Identify which cell holds the provided text, then report its (x, y) central coordinate. 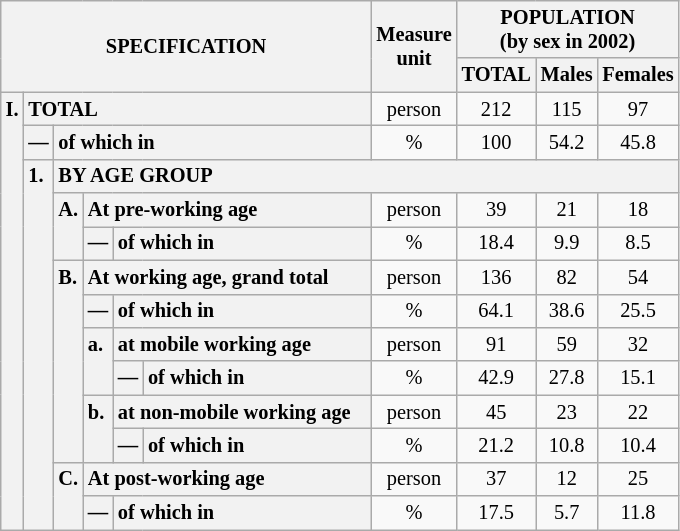
17.5 (496, 513)
115 (567, 109)
97 (638, 109)
A. (68, 226)
18.4 (496, 243)
42.9 (496, 378)
21 (567, 210)
25.5 (638, 311)
At post-working age (227, 479)
37 (496, 479)
39 (496, 210)
27.8 (567, 378)
212 (496, 109)
10.4 (638, 445)
1. (38, 344)
10.8 (567, 445)
At working age, grand total (227, 277)
100 (496, 142)
22 (638, 412)
I. (12, 311)
54.2 (567, 142)
82 (567, 277)
9.9 (567, 243)
Females (638, 75)
Males (567, 75)
59 (567, 344)
C. (68, 496)
91 (496, 344)
11.8 (638, 513)
8.5 (638, 243)
SPECIFICATION (186, 46)
at mobile working age (242, 344)
64.1 (496, 311)
At pre-working age (227, 210)
at non-mobile working age (242, 412)
POPULATION (by sex in 2002) (568, 29)
54 (638, 277)
15.1 (638, 378)
38.6 (567, 311)
136 (496, 277)
23 (567, 412)
25 (638, 479)
Measure unit (414, 46)
5.7 (567, 513)
32 (638, 344)
45 (496, 412)
BY AGE GROUP (366, 176)
b. (98, 428)
a. (98, 360)
18 (638, 210)
21.2 (496, 445)
12 (567, 479)
45.8 (638, 142)
B. (68, 361)
